Detect which cell encompasses the target text, then output its (x, y) center coordinate. 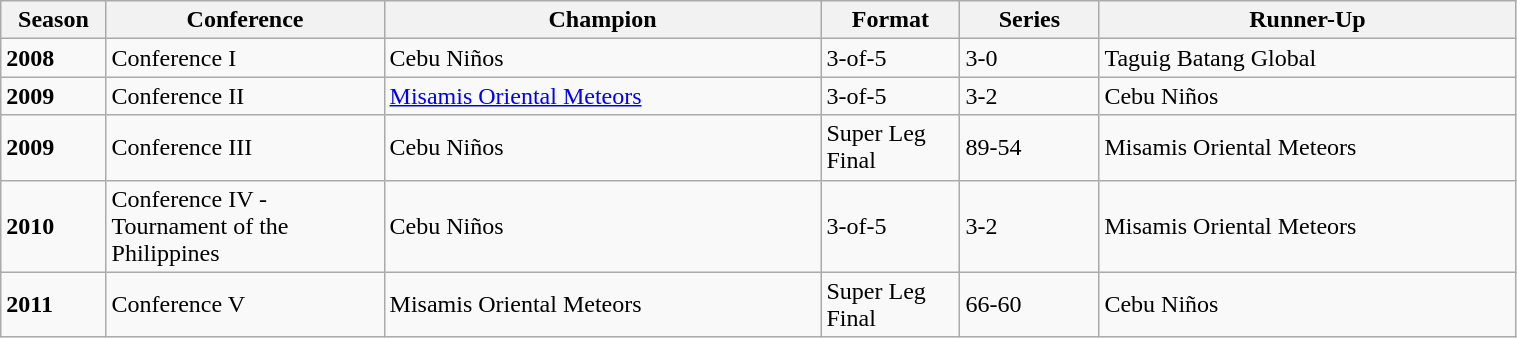
Conference II (245, 96)
2008 (54, 58)
Conference (245, 20)
Taguig Batang Global (1308, 58)
Conference V (245, 304)
Format (890, 20)
89-54 (1030, 148)
66-60 (1030, 304)
2011 (54, 304)
Conference IV - Tournament of the Philippines (245, 226)
Conference III (245, 148)
Season (54, 20)
2010 (54, 226)
Conference I (245, 58)
3-0 (1030, 58)
Series (1030, 20)
Champion (602, 20)
Runner-Up (1308, 20)
